Extract the [x, y] coordinate from the center of the cell holding the provided text.  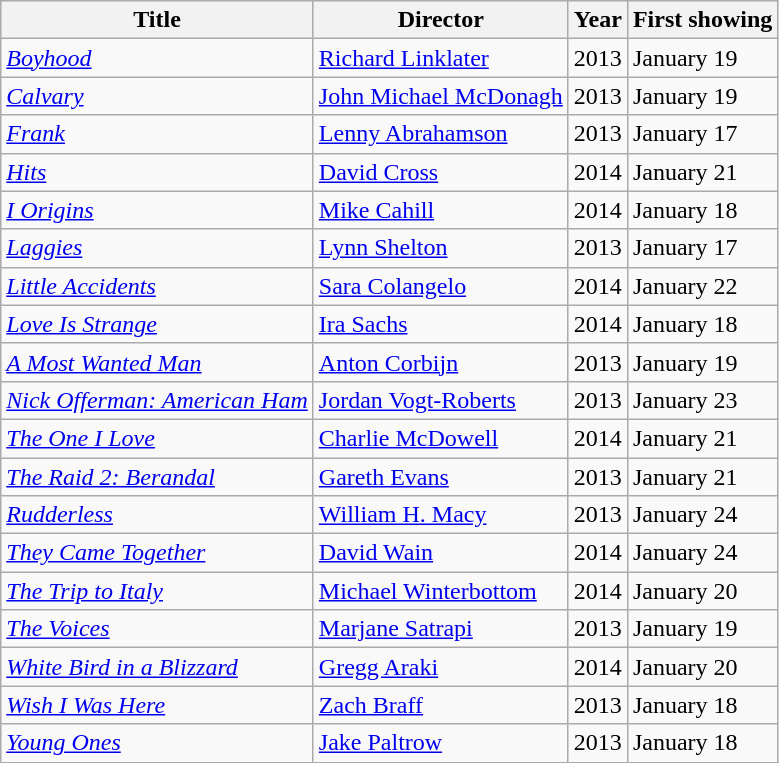
Rudderless [158, 515]
John Michael McDonagh [440, 96]
Director [440, 20]
Calvary [158, 96]
Title [158, 20]
Laggies [158, 248]
Zach Braff [440, 705]
Michael Winterbottom [440, 591]
I Origins [158, 210]
The Raid 2: Berandal [158, 477]
Little Accidents [158, 286]
They Came Together [158, 553]
Wish I Was Here [158, 705]
William H. Macy [440, 515]
White Bird in a Blizzard [158, 667]
The Trip to Italy [158, 591]
Lynn Shelton [440, 248]
Gregg Araki [440, 667]
Richard Linklater [440, 58]
January 22 [702, 286]
A Most Wanted Man [158, 362]
Young Ones [158, 743]
Ira Sachs [440, 324]
Love Is Strange [158, 324]
Jordan Vogt-Roberts [440, 400]
Jake Paltrow [440, 743]
The Voices [158, 629]
Frank [158, 134]
First showing [702, 20]
Hits [158, 172]
Marjane Satrapi [440, 629]
Charlie McDowell [440, 438]
January 23 [702, 400]
Year [598, 20]
Boyhood [158, 58]
David Wain [440, 553]
Sara Colangelo [440, 286]
David Cross [440, 172]
Gareth Evans [440, 477]
Anton Corbijn [440, 362]
The One I Love [158, 438]
Mike Cahill [440, 210]
Lenny Abrahamson [440, 134]
Nick Offerman: American Ham [158, 400]
